Identify which cell holds the provided text, then report its (x, y) central coordinate. 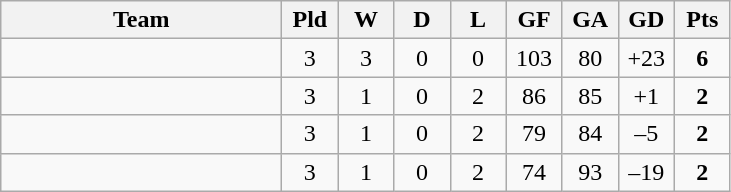
W (366, 20)
103 (534, 58)
84 (590, 134)
74 (534, 172)
+23 (646, 58)
80 (590, 58)
GA (590, 20)
86 (534, 96)
GF (534, 20)
D (422, 20)
Pts (702, 20)
79 (534, 134)
L (478, 20)
+1 (646, 96)
85 (590, 96)
–19 (646, 172)
6 (702, 58)
Pld (310, 20)
–5 (646, 134)
GD (646, 20)
93 (590, 172)
Team (142, 20)
